From the cell containing the given text, extract its center point as (x, y) coordinate. 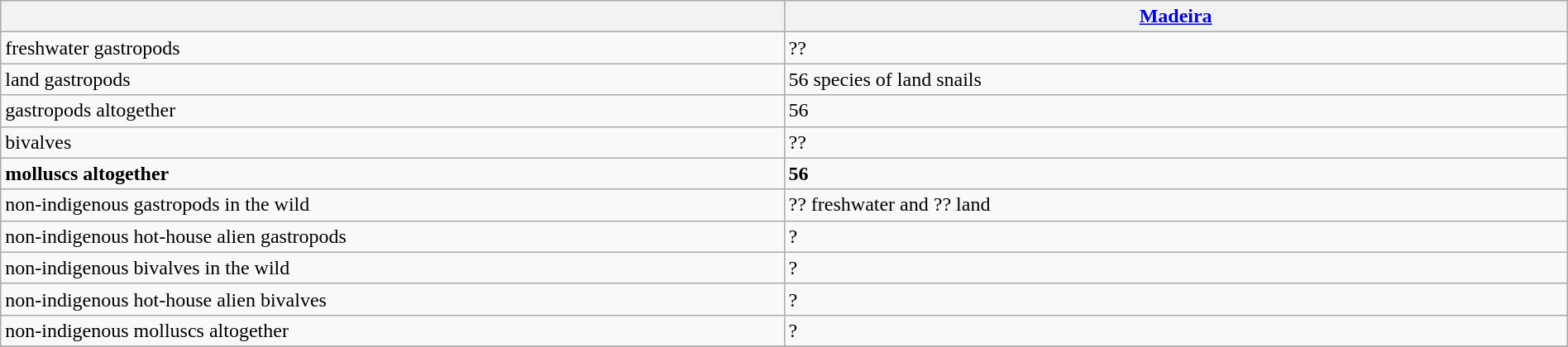
Madeira (1176, 17)
bivalves (392, 142)
freshwater gastropods (392, 48)
gastropods altogether (392, 111)
land gastropods (392, 79)
non-indigenous hot-house alien bivalves (392, 299)
molluscs altogether (392, 173)
non-indigenous molluscs altogether (392, 330)
non-indigenous hot-house alien gastropods (392, 236)
non-indigenous gastropods in the wild (392, 205)
?? freshwater and ?? land (1176, 205)
56 species of land snails (1176, 79)
non-indigenous bivalves in the wild (392, 268)
